Return (X, Y) of the center of cell containing provided text 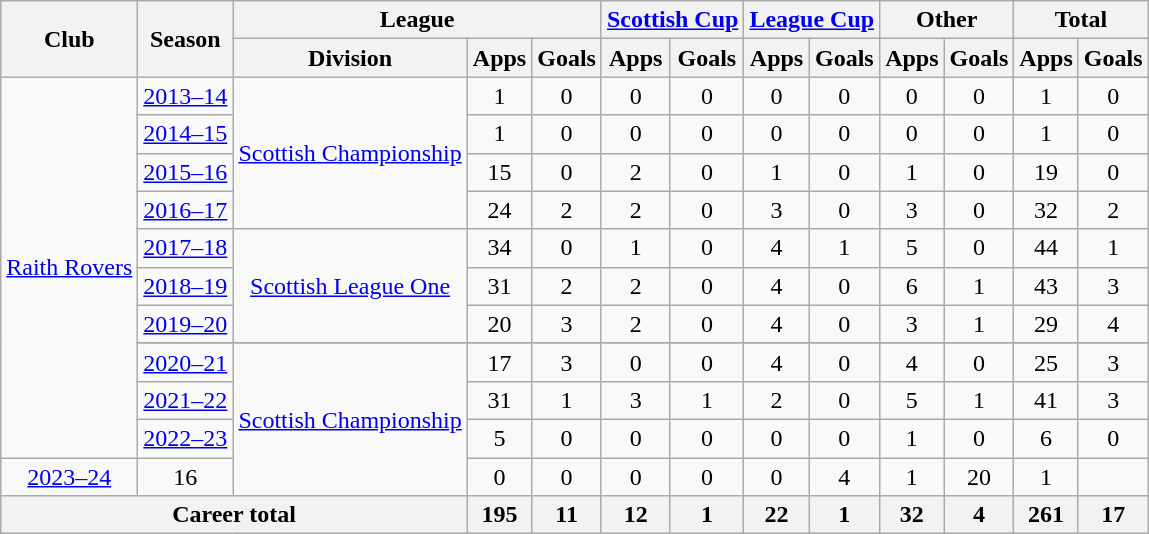
29 (1046, 324)
34 (499, 248)
44 (1046, 248)
2014–15 (186, 134)
41 (1046, 400)
2013–14 (186, 96)
League Cup (812, 20)
Club (70, 39)
Division (350, 58)
2016–17 (186, 210)
2015–16 (186, 172)
Total (1081, 20)
2023–24 (70, 477)
Raith Rovers (70, 268)
16 (186, 477)
2021–22 (186, 400)
15 (499, 172)
22 (776, 515)
25 (1046, 362)
Season (186, 39)
2020–21 (186, 362)
195 (499, 515)
11 (567, 515)
261 (1046, 515)
Career total (234, 515)
43 (1046, 286)
2018–19 (186, 286)
2022–23 (186, 438)
2019–20 (186, 324)
2017–18 (186, 248)
Scottish League One (350, 286)
24 (499, 210)
19 (1046, 172)
League (418, 20)
12 (635, 515)
Other (947, 20)
Scottish Cup (672, 20)
